Detect which cell encompasses the target text, then output its (x, y) center coordinate. 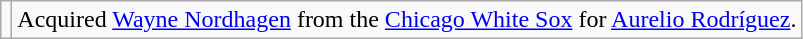
Acquired Wayne Nordhagen from the Chicago White Sox for Aurelio Rodríguez. (407, 20)
